From the cell containing the given text, extract its center point as (X, Y) coordinate. 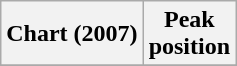
Chart (2007) (72, 34)
Peakposition (189, 34)
